Search for the cell housing the specified text and yield its (X, Y) center coordinate. 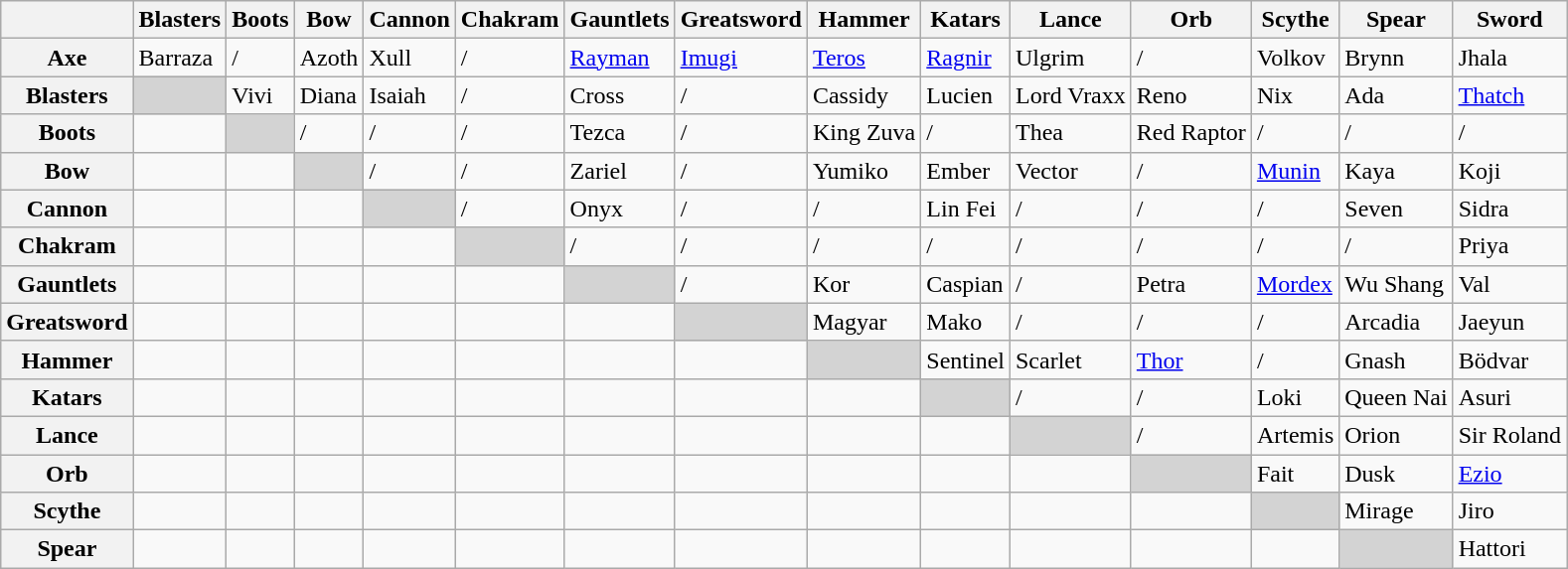
Sword (1509, 20)
Orion (1396, 435)
Barraza (180, 58)
Jhala (1509, 58)
Yumiko (863, 171)
Ember (966, 171)
Reno (1190, 95)
Artemis (1295, 435)
King Zuva (863, 133)
Sentinel (966, 359)
Diana (329, 95)
Ulgrim (1070, 58)
Xull (409, 58)
Rayman (620, 58)
Seven (1396, 209)
Munin (1295, 171)
Onyx (620, 209)
Nix (1295, 95)
Kaya (1396, 171)
Vector (1070, 171)
Sir Roland (1509, 435)
Caspian (966, 284)
Fait (1295, 474)
Sidra (1509, 209)
Wu Shang (1396, 284)
Val (1509, 284)
Teros (863, 58)
Cross (620, 95)
Thatch (1509, 95)
Jiro (1509, 511)
Axe (68, 58)
Cassidy (863, 95)
Loki (1295, 397)
Imugi (741, 58)
Brynn (1396, 58)
Priya (1509, 246)
Gnash (1396, 359)
Vivi (260, 95)
Red Raptor (1190, 133)
Volkov (1295, 58)
Magyar (863, 322)
Thor (1190, 359)
Queen Nai (1396, 397)
Mirage (1396, 511)
Dusk (1396, 474)
Lord Vraxx (1070, 95)
Kor (863, 284)
Hattori (1509, 549)
Jaeyun (1509, 322)
Lucien (966, 95)
Isaiah (409, 95)
Tezca (620, 133)
Ezio (1509, 474)
Koji (1509, 171)
Thea (1070, 133)
Zariel (620, 171)
Asuri (1509, 397)
Arcadia (1396, 322)
Petra (1190, 284)
Ada (1396, 95)
Lin Fei (966, 209)
Bödvar (1509, 359)
Mako (966, 322)
Mordex (1295, 284)
Ragnir (966, 58)
Scarlet (1070, 359)
Azoth (329, 58)
